Return the [x, y] coordinate for the center point of the cell that contains the specified text.  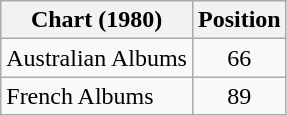
Position [239, 20]
Australian Albums [97, 58]
89 [239, 96]
Chart (1980) [97, 20]
66 [239, 58]
French Albums [97, 96]
